From the cell containing the given text, extract its center point as [x, y] coordinate. 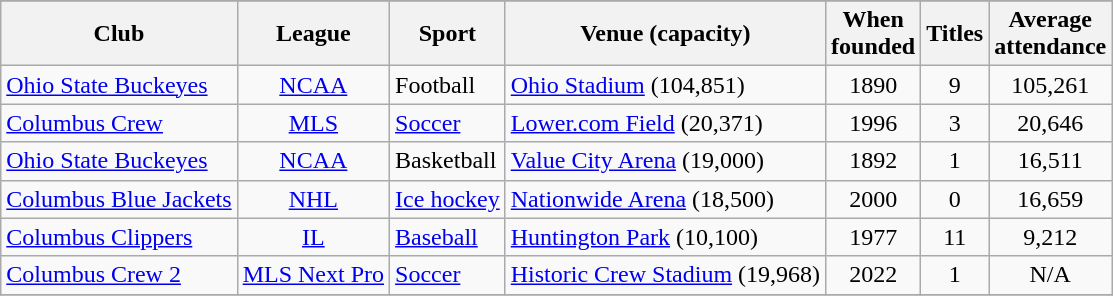
2022 [874, 275]
Venue (capacity) [665, 34]
MLS [313, 123]
Sport [448, 34]
1890 [874, 85]
NHL [313, 199]
Nationwide Arena (18,500) [665, 199]
1892 [874, 161]
Ice hockey [448, 199]
Columbus Crew [119, 123]
9 [955, 85]
2000 [874, 199]
When founded [874, 34]
League [313, 34]
11 [955, 237]
16,659 [1050, 199]
1996 [874, 123]
Columbus Crew 2 [119, 275]
Titles [955, 34]
Columbus Clippers [119, 237]
Columbus Blue Jackets [119, 199]
3 [955, 123]
1977 [874, 237]
N/A [1050, 275]
105,261 [1050, 85]
Average attendance [1050, 34]
Huntington Park (10,100) [665, 237]
MLS Next Pro [313, 275]
16,511 [1050, 161]
Historic Crew Stadium (19,968) [665, 275]
9,212 [1050, 237]
IL [313, 237]
Club [119, 34]
20,646 [1050, 123]
Baseball [448, 237]
Football [448, 85]
Value City Arena (19,000) [665, 161]
0 [955, 199]
Lower.com Field (20,371) [665, 123]
Ohio Stadium (104,851) [665, 85]
Basketball [448, 161]
